Scan for the cell matching the given text and deliver its [x, y] coordinate at center. 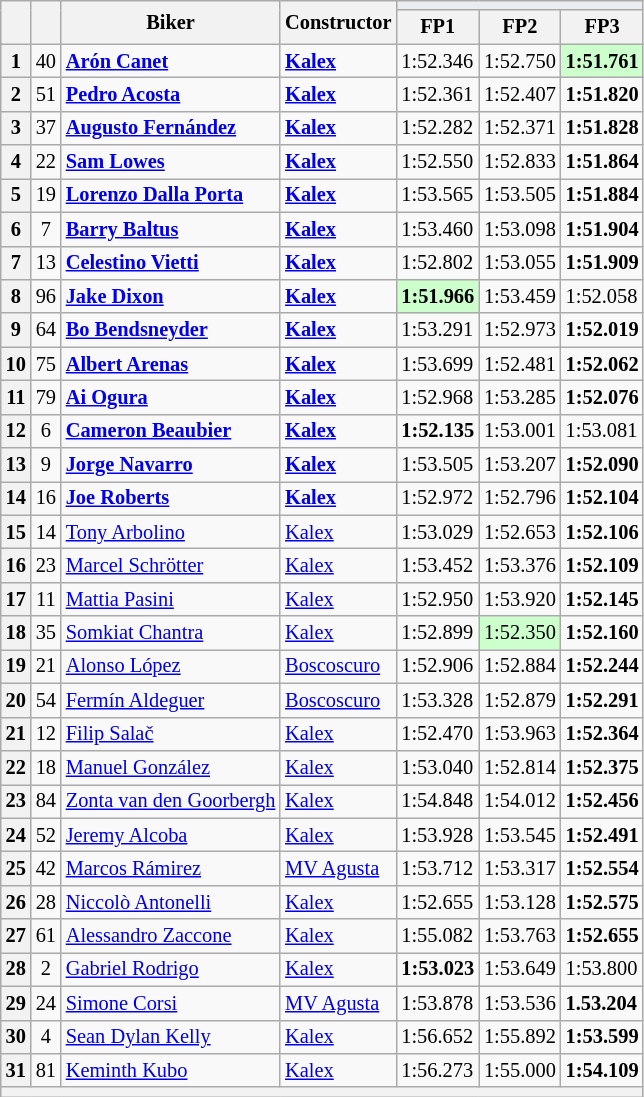
1:55.892 [520, 1037]
1:53.291 [438, 330]
Jeremy Alcoba [170, 835]
1:53.376 [520, 565]
1:52.550 [438, 162]
75 [46, 364]
1:51.761 [602, 61]
1:52.104 [602, 498]
1:51.828 [602, 128]
1:53.565 [438, 195]
51 [46, 94]
1:52.371 [520, 128]
30 [16, 1037]
31 [16, 1070]
35 [46, 633]
17 [16, 599]
1:51.909 [602, 263]
1:52.575 [602, 902]
1:53.878 [438, 1003]
Celestino Vietti [170, 263]
1:52.090 [602, 465]
1:52.879 [520, 700]
1:52.653 [520, 532]
1:52.361 [438, 94]
Tony Arbolino [170, 532]
20 [16, 700]
1:53.328 [438, 700]
1:52.291 [602, 700]
8 [16, 296]
1:53.928 [438, 835]
Ai Ogura [170, 397]
Filip Salač [170, 734]
1:52.554 [602, 868]
Bo Bendsneyder [170, 330]
1:52.364 [602, 734]
1:53.055 [520, 263]
1:55.082 [438, 936]
FP3 [602, 27]
84 [46, 801]
1:52.833 [520, 162]
Mattia Pasini [170, 599]
1:53.712 [438, 868]
1:52.456 [602, 801]
1:52.244 [602, 666]
1:51.864 [602, 162]
Constructor [338, 22]
1:53.023 [438, 969]
1:53.699 [438, 364]
Cameron Beaubier [170, 431]
1:54.012 [520, 801]
Marcos Rámirez [170, 868]
Arón Canet [170, 61]
26 [16, 902]
27 [16, 936]
Alonso López [170, 666]
1:53.207 [520, 465]
1:53.649 [520, 969]
Jake Dixon [170, 296]
1:52.145 [602, 599]
1:54.848 [438, 801]
1:52.346 [438, 61]
1:52.106 [602, 532]
Manuel González [170, 767]
64 [46, 330]
Gabriel Rodrigo [170, 969]
61 [46, 936]
15 [16, 532]
37 [46, 128]
1:52.973 [520, 330]
52 [46, 835]
1:53.317 [520, 868]
1:52.796 [520, 498]
1:53.001 [520, 431]
1:53.452 [438, 565]
1:52.972 [438, 498]
1:51.884 [602, 195]
Joe Roberts [170, 498]
1:53.536 [520, 1003]
10 [16, 364]
1:52.062 [602, 364]
42 [46, 868]
1:52.282 [438, 128]
3 [16, 128]
1 [16, 61]
1:53.920 [520, 599]
1:56.273 [438, 1070]
29 [16, 1003]
1:52.375 [602, 767]
Jorge Navarro [170, 465]
1:52.058 [602, 296]
Pedro Acosta [170, 94]
1:53.963 [520, 734]
1:53.460 [438, 229]
79 [46, 397]
Niccolò Antonelli [170, 902]
1:51.820 [602, 94]
1:52.968 [438, 397]
Augusto Fernández [170, 128]
1:52.076 [602, 397]
1:52.899 [438, 633]
1:53.599 [602, 1037]
1:52.109 [602, 565]
81 [46, 1070]
40 [46, 61]
1:51.904 [602, 229]
1:53.285 [520, 397]
25 [16, 868]
1:52.135 [438, 431]
5 [16, 195]
1:53.040 [438, 767]
1:52.884 [520, 666]
Marcel Schrötter [170, 565]
1:52.814 [520, 767]
Simone Corsi [170, 1003]
Lorenzo Dalla Porta [170, 195]
Albert Arenas [170, 364]
FP2 [520, 27]
Biker [170, 22]
1:53.128 [520, 902]
1:53.459 [520, 296]
1:52.950 [438, 599]
1:53.800 [602, 969]
1:53.029 [438, 532]
1:52.481 [520, 364]
Alessandro Zaccone [170, 936]
1:53.098 [520, 229]
1:56.652 [438, 1037]
FP1 [438, 27]
96 [46, 296]
Keminth Kubo [170, 1070]
1:52.491 [602, 835]
Fermín Aldeguer [170, 700]
Sam Lowes [170, 162]
Sean Dylan Kelly [170, 1037]
Barry Baltus [170, 229]
1:53.081 [602, 431]
1:52.019 [602, 330]
1:51.966 [438, 296]
1:55.000 [520, 1070]
1:54.109 [602, 1070]
1:52.407 [520, 94]
Zonta van den Goorbergh [170, 801]
1:53.545 [520, 835]
1:52.470 [438, 734]
1:52.750 [520, 61]
Somkiat Chantra [170, 633]
54 [46, 700]
1:52.906 [438, 666]
1.53.204 [602, 1003]
1:52.160 [602, 633]
1:52.350 [520, 633]
1:52.802 [438, 263]
1:53.763 [520, 936]
